Capture the cell that displays the provided text and extract its (x, y) central coordinate. 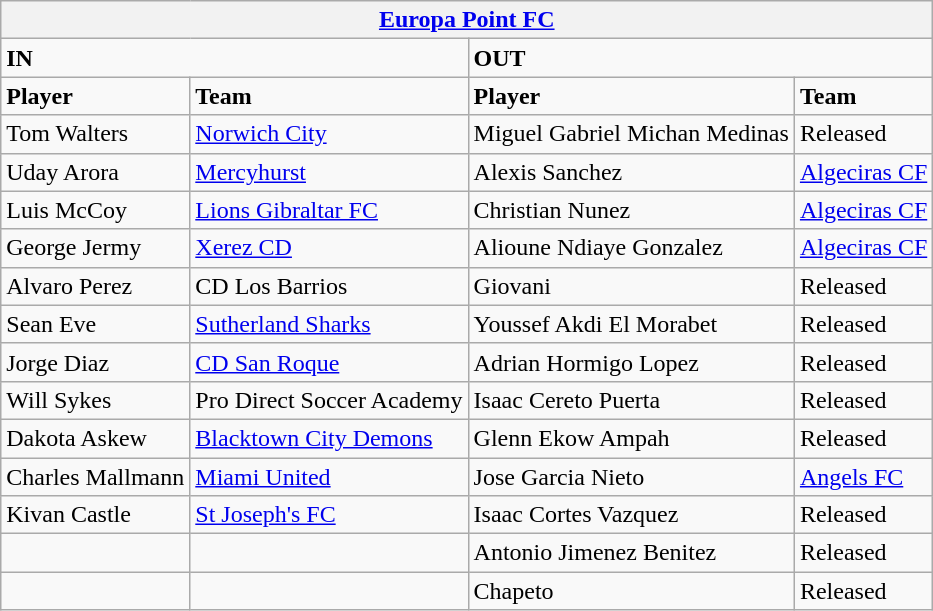
OUT (700, 58)
Alvaro Perez (96, 286)
Kivan Castle (96, 515)
Norwich City (329, 134)
Youssef Akdi El Morabet (631, 324)
Alexis Sanchez (631, 172)
Miguel Gabriel Michan Medinas (631, 134)
Tom Walters (96, 134)
Antonio Jimenez Benitez (631, 553)
Sutherland Sharks (329, 324)
Uday Arora (96, 172)
Jorge Diaz (96, 362)
Miami United (329, 477)
IN (234, 58)
Xerez CD (329, 248)
Europa Point FC (467, 20)
Blacktown City Demons (329, 438)
Isaac Cortes Vazquez (631, 515)
Giovani (631, 286)
Mercyhurst (329, 172)
Alioune Ndiaye Gonzalez (631, 248)
Glenn Ekow Ampah (631, 438)
Angels FC (863, 477)
Pro Direct Soccer Academy (329, 400)
Isaac Cereto Puerta (631, 400)
Dakota Askew (96, 438)
Luis McCoy (96, 210)
Charles Mallmann (96, 477)
Lions Gibraltar FC (329, 210)
Will Sykes (96, 400)
George Jermy (96, 248)
Adrian Hormigo Lopez (631, 362)
St Joseph's FC (329, 515)
Chapeto (631, 591)
Jose Garcia Nieto (631, 477)
CD San Roque (329, 362)
CD Los Barrios (329, 286)
Christian Nunez (631, 210)
Sean Eve (96, 324)
